From the cell containing the given text, extract its center point as (X, Y) coordinate. 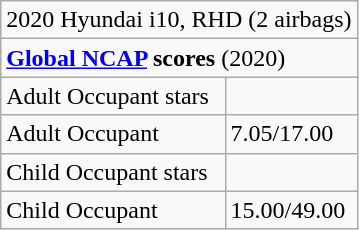
Child Occupant (113, 210)
Adult Occupant stars (113, 96)
15.00/49.00 (291, 210)
Global NCAP scores (2020) (179, 58)
7.05/17.00 (291, 134)
Child Occupant stars (113, 172)
Adult Occupant (113, 134)
2020 Hyundai i10, RHD (2 airbags) (179, 20)
